Identify which cell holds the provided text, then report its [X, Y] central coordinate. 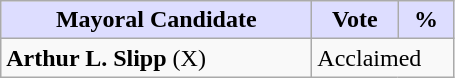
Arthur L. Slipp (X) [156, 58]
Mayoral Candidate [156, 20]
Vote [355, 20]
% [426, 20]
Acclaimed [383, 58]
